From the cell containing the given text, extract its center point as [x, y] coordinate. 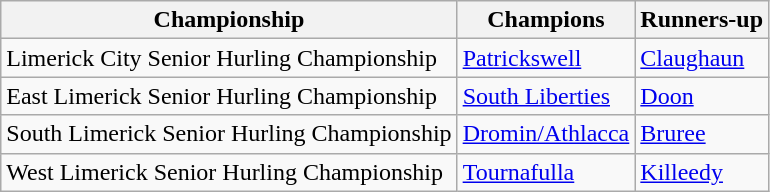
Limerick City Senior Hurling Championship [229, 58]
Killeedy [702, 172]
West Limerick Senior Hurling Championship [229, 172]
Patrickswell [546, 58]
Bruree [702, 134]
South Liberties [546, 96]
Tournafulla [546, 172]
South Limerick Senior Hurling Championship [229, 134]
Champions [546, 20]
Runners-up [702, 20]
Claughaun [702, 58]
Dromin/Athlacca [546, 134]
Doon [702, 96]
East Limerick Senior Hurling Championship [229, 96]
Championship [229, 20]
